Output the [x, y] coordinate of the center of the cell containing the given text.  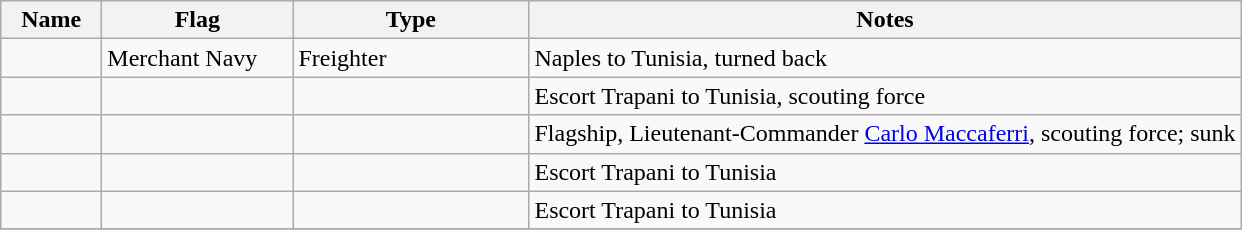
Name [52, 20]
Freighter [411, 58]
Type [411, 20]
Flag [198, 20]
Flagship, Lieutenant-Commander Carlo Maccaferri, scouting force; sunk [885, 134]
Notes [885, 20]
Naples to Tunisia, turned back [885, 58]
Escort Trapani to Tunisia, scouting force [885, 96]
Merchant Navy [198, 58]
